Return the [x, y] coordinate for the center point of the cell that contains the specified text.  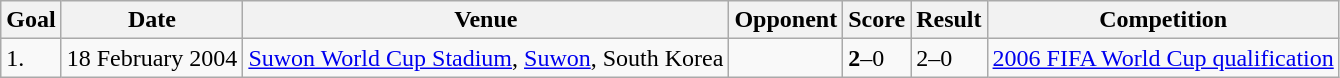
Date [152, 20]
Score [877, 20]
Result [949, 20]
Competition [1163, 20]
Goal [31, 20]
2006 FIFA World Cup qualification [1163, 58]
Opponent [786, 20]
1. [31, 58]
Suwon World Cup Stadium, Suwon, South Korea [486, 58]
18 February 2004 [152, 58]
Venue [486, 20]
